Provide the (x, y) coordinate of the cell's center where the given text is located.  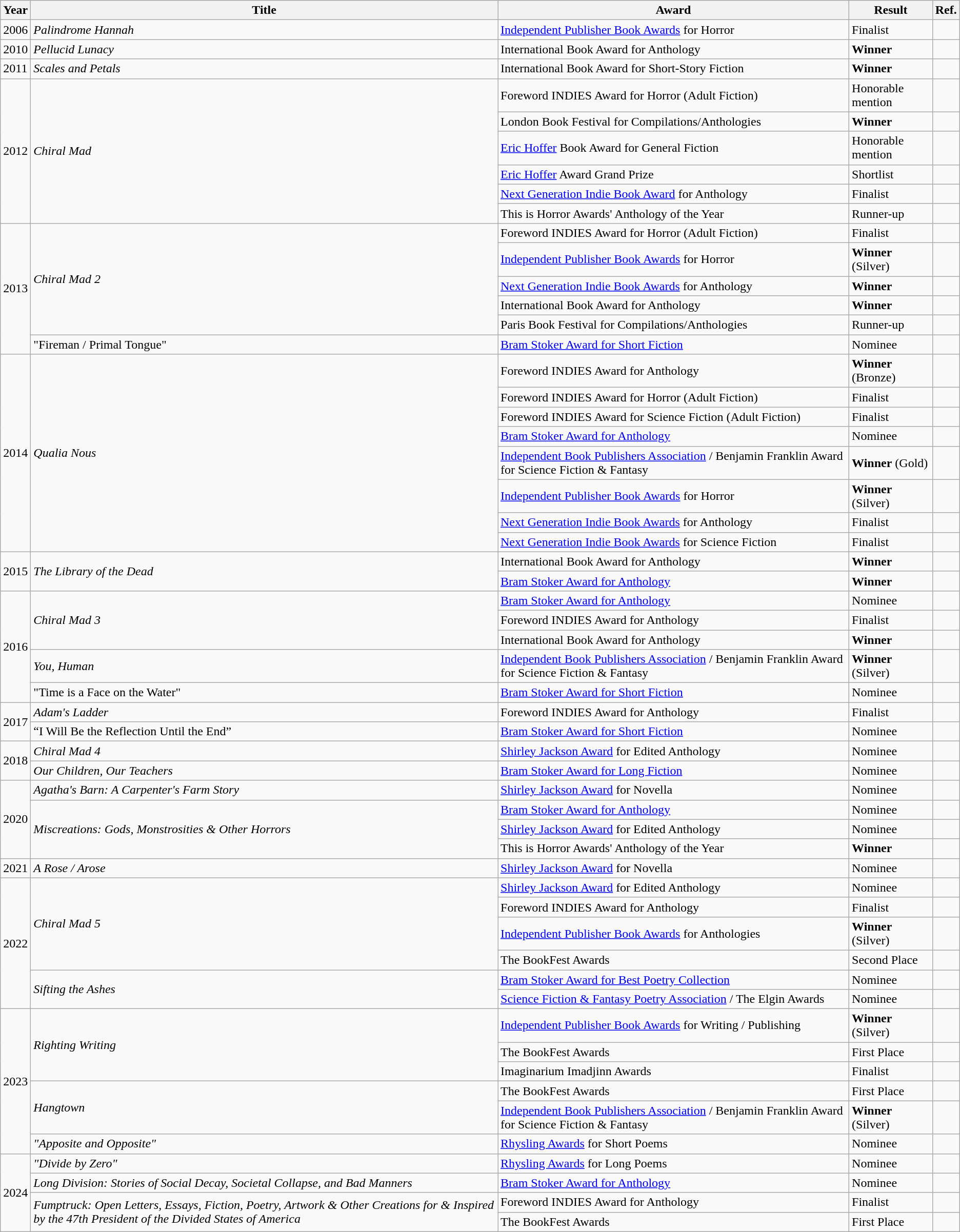
2020 (15, 819)
Ref. (946, 10)
Next Generation Indie Book Awards for Science Fiction (673, 542)
Bram Stoker Award for Long Fiction (673, 771)
Bram Stoker Award for Best Poetry Collection (673, 980)
2016 (15, 646)
Fumptruck: Open Letters, Essays, Fiction, Poetry, Artwork & Other Creations for & Inspired by the 47th President of the Divided States of America (265, 1212)
Rhysling Awards for Short Poems (673, 1144)
A Rose / Arose (265, 868)
Long Division: Stories of Social Decay, Societal Collapse, and Bad Manners (265, 1183)
Adam's Ladder (265, 712)
2010 (15, 49)
Independent Publisher Book Awards for Anthologies (673, 933)
Chiral Mad 5 (265, 924)
Hangtown (265, 1107)
Title (265, 10)
Righting Writing (265, 1045)
Next Generation Indie Book Award for Anthology (673, 194)
Second Place (891, 960)
Chiral Mad 3 (265, 620)
"Time is a Face on the Water" (265, 693)
Winner (Gold) (891, 462)
Science Fiction & Fantasy Poetry Association / The Elgin Awards (673, 999)
London Book Festival for Compilations/Anthologies (673, 122)
2011 (15, 69)
Our Children, Our Teachers (265, 771)
2015 (15, 571)
Eric Hoffer Book Award for General Fiction (673, 148)
Sifting the Ashes (265, 989)
"Fireman / Primal Tongue" (265, 345)
Pellucid Lunacy (265, 49)
2006 (15, 30)
Chiral Mad 4 (265, 751)
2018 (15, 761)
Imaginarium Imadjinn Awards (673, 1072)
Qualia Nous (265, 453)
Miscreations: Gods, Monstrosities & Other Horrors (265, 829)
Independent Publisher Book Awards for Writing / Publishing (673, 1025)
Shortlist (891, 174)
Award (673, 10)
2021 (15, 868)
2013 (15, 288)
Foreword INDIES Award for Science Fiction (Adult Fiction) (673, 417)
2012 (15, 151)
Chiral Mad (265, 151)
“I Will Be the Reflection Until the End” (265, 732)
Result (891, 10)
Palindrome Hannah (265, 30)
Chiral Mad 2 (265, 279)
Eric Hoffer Award Grand Prize (673, 174)
Scales and Petals (265, 69)
The Library of the Dead (265, 571)
2023 (15, 1081)
2017 (15, 722)
2022 (15, 943)
Paris Book Festival for Compilations/Anthologies (673, 325)
"Divide by Zero" (265, 1163)
2024 (15, 1193)
Rhysling Awards for Long Poems (673, 1163)
You, Human (265, 667)
International Book Award for Short-Story Fiction (673, 69)
"Apposite and Opposite" (265, 1144)
2014 (15, 453)
Agatha's Barn: A Carpenter's Farm Story (265, 790)
Year (15, 10)
Winner (Bronze) (891, 371)
